Return [X, Y] of the center of cell containing provided text 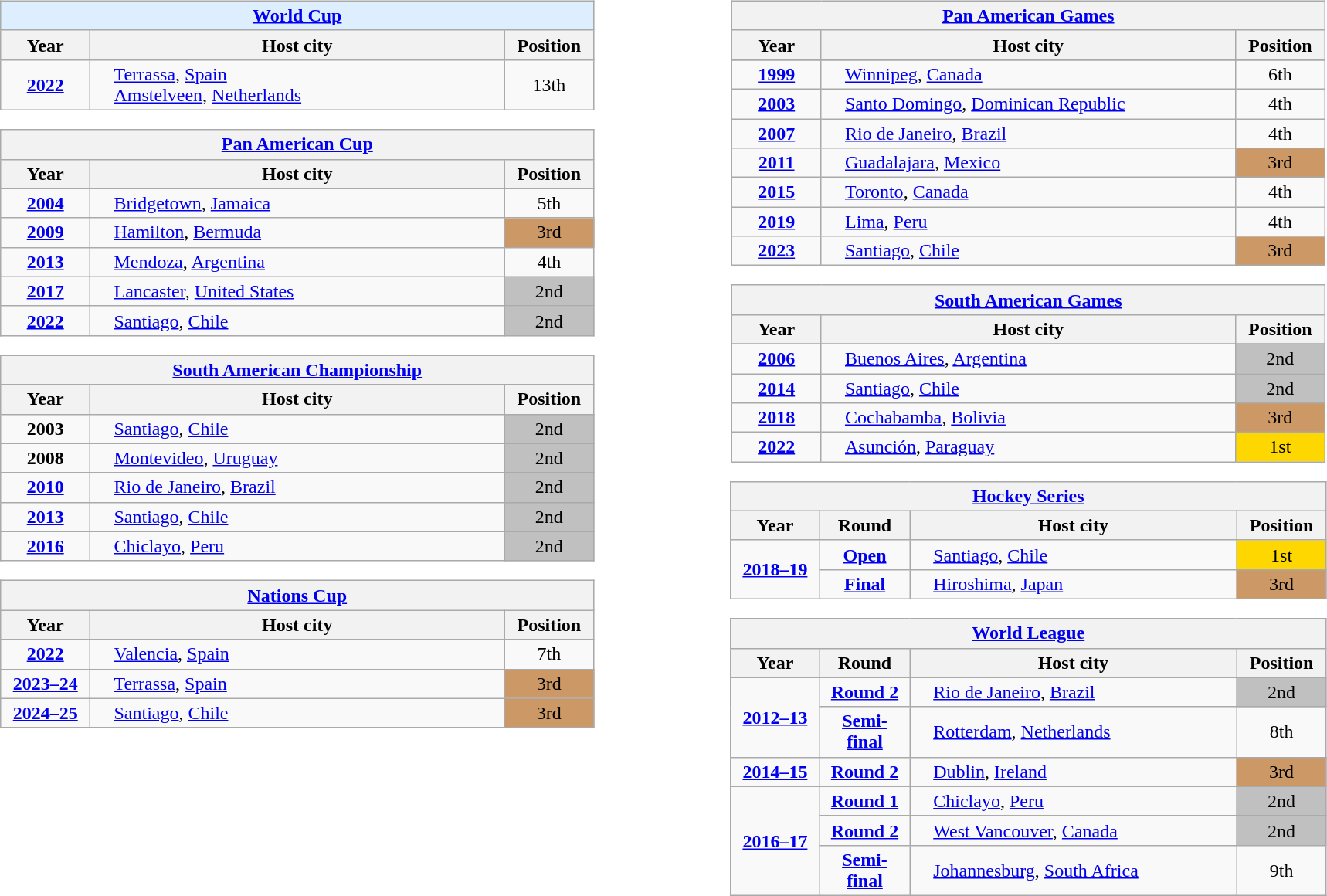
Cochabamba, Bolivia [1028, 418]
2012–13 [775, 717]
Guadalajara, Mexico [1028, 163]
Mendoza, Argentina [297, 262]
World League [1028, 633]
Pan American Games [1028, 15]
8th [1281, 732]
2009 [46, 232]
Johannesburg, South Africa [1074, 870]
Montevideo, Uruguay [297, 458]
2014–15 [775, 772]
Round 1 [864, 801]
2018–19 [775, 569]
Asunción, Paraguay [1028, 447]
6th [1280, 74]
Dublin, Ireland [1074, 772]
West Vancouver, Canada [1074, 830]
Toronto, Canada [1028, 192]
Hockey Series [1028, 496]
2024–25 [46, 713]
Hiroshima, Japan [1074, 584]
2015 [776, 192]
2010 [46, 487]
2007 [776, 134]
2014 [776, 389]
2017 [46, 291]
Lancaster, United States [297, 291]
5th [549, 203]
2008 [46, 458]
2016 [46, 546]
2018 [776, 418]
South American Championship [297, 370]
1999 [776, 74]
Valencia, Spain [297, 654]
Terrassa, Spain [297, 684]
Pan American Cup [297, 144]
2004 [46, 203]
2019 [776, 222]
2011 [776, 163]
Hamilton, Bermuda [297, 232]
9th [1281, 870]
Santo Domingo, Dominican Republic [1028, 104]
2016–17 [775, 840]
Buenos Aires, Argentina [1028, 358]
13th [549, 85]
2023–24 [46, 684]
South American Games [1028, 300]
Open [864, 555]
Nations Cup [297, 596]
Terrassa, Spain Amstelveen, Netherlands [297, 85]
2023 [776, 251]
Final [864, 584]
2006 [776, 358]
Bridgetown, Jamaica [297, 203]
World Cup [297, 15]
7th [549, 654]
Lima, Peru [1028, 222]
Winnipeg, Canada [1028, 74]
Rotterdam, Netherlands [1074, 732]
